Pinpoint the cell where the given text exists, returning its [X, Y] midpoint coordinate. 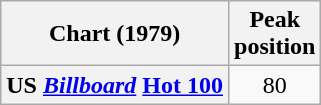
80 [275, 85]
US Billboard Hot 100 [115, 85]
Chart (1979) [115, 34]
Peakposition [275, 34]
